Determine the [X, Y] coordinate at the center of the cell enclosing the given text.  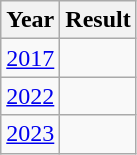
2022 [30, 96]
Result [98, 20]
Year [30, 20]
2023 [30, 134]
2017 [30, 58]
